Output the (X, Y) coordinate of the center of the cell containing the given text.  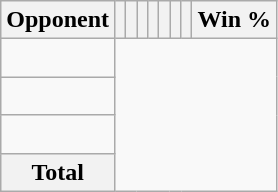
Total (58, 172)
Opponent (58, 20)
Win % (234, 20)
